For the text-containing cell, return its midpoint in (X, Y) coordinate format. 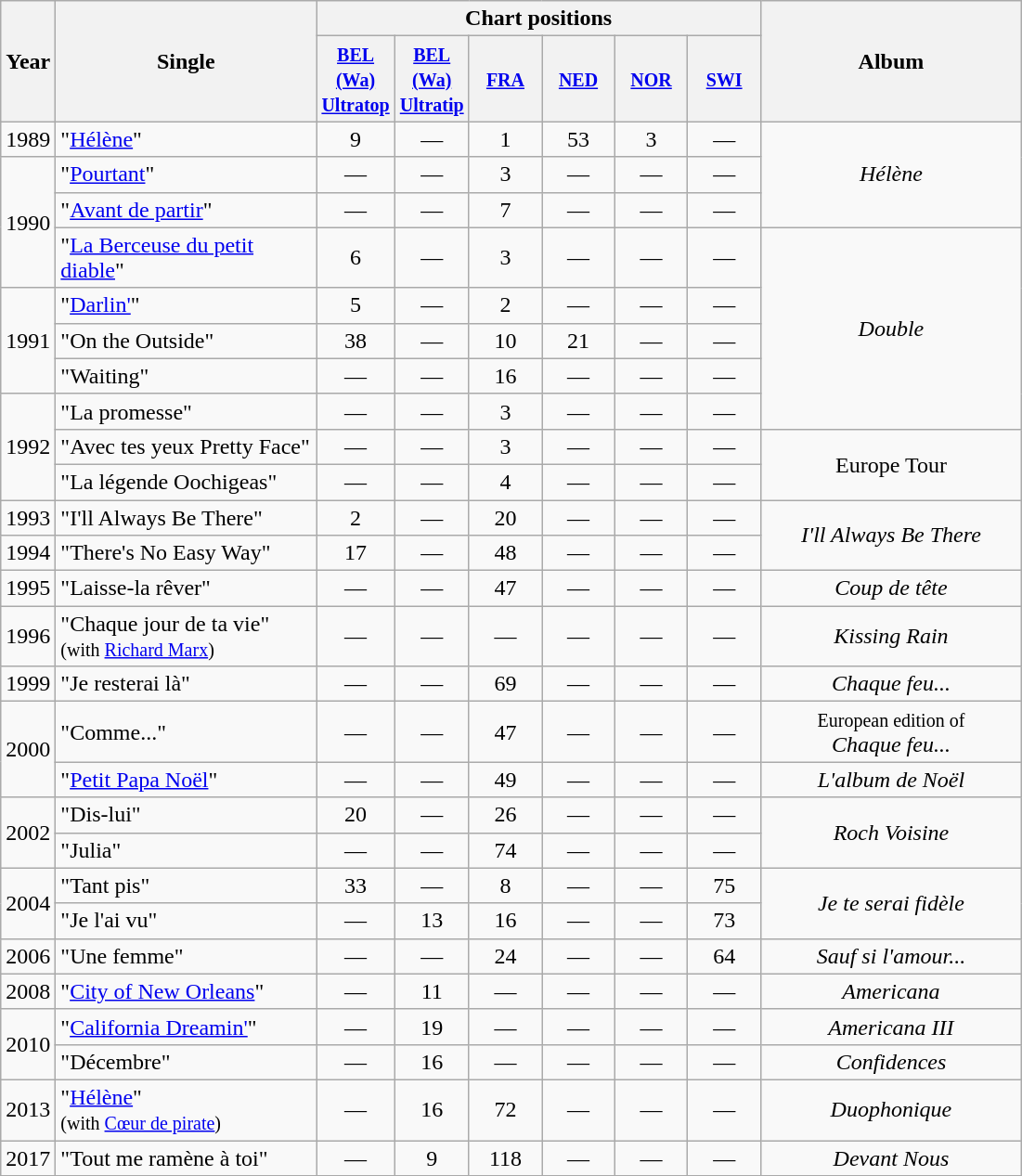
19 (432, 1027)
"Décembre" (186, 1062)
"La promesse" (186, 411)
NED (579, 79)
2000 (28, 750)
European edition of Chaque feu... (891, 731)
7 (505, 210)
"Laisse-la rêver" (186, 588)
"Pourtant" (186, 174)
74 (505, 850)
Kissing Rain (891, 637)
"Chaque jour de ta vie"(with Richard Marx) (186, 637)
17 (356, 553)
"There's No Easy Way" (186, 553)
2013 (28, 1110)
FRA (505, 79)
"Une femme" (186, 956)
118 (505, 1157)
75 (724, 885)
24 (505, 956)
"Avant de partir" (186, 210)
Sauf si l'amour... (891, 956)
"La légende Oochigeas" (186, 482)
"Je l'ai vu" (186, 921)
21 (579, 341)
"Je resterai là" (186, 684)
2004 (28, 903)
Double (891, 329)
L'album de Noël (891, 780)
2002 (28, 833)
"Avec tes yeux Pretty Face" (186, 446)
1993 (28, 517)
"I'll Always Be There" (186, 517)
33 (356, 885)
69 (505, 684)
64 (724, 956)
BEL (Wa)Ultratop (356, 79)
48 (505, 553)
8 (505, 885)
Roch Voisine (891, 833)
"City of New Orleans" (186, 991)
Chart positions (538, 19)
11 (432, 991)
"Dis-lui" (186, 815)
Confidences (891, 1062)
Hélène (891, 174)
53 (579, 139)
4 (505, 482)
1 (505, 139)
"La Berceuse du petit diable" (186, 258)
I'll Always Be There (891, 535)
1991 (28, 341)
"Tant pis" (186, 885)
38 (356, 341)
Europe Tour (891, 464)
Album (891, 61)
72 (505, 1110)
"California Dreamin'" (186, 1027)
"Waiting" (186, 376)
2006 (28, 956)
1996 (28, 637)
"Comme..." (186, 731)
6 (356, 258)
"Hélène"(with Cœur de pirate) (186, 1110)
10 (505, 341)
13 (432, 921)
2010 (28, 1044)
"Petit Papa Noël" (186, 780)
Americana III (891, 1027)
1989 (28, 139)
73 (724, 921)
Chaque feu... (891, 684)
1999 (28, 684)
Americana (891, 991)
"On the Outside" (186, 341)
SWI (724, 79)
1994 (28, 553)
1990 (28, 223)
2017 (28, 1157)
1995 (28, 588)
5 (356, 305)
Year (28, 61)
26 (505, 815)
Single (186, 61)
49 (505, 780)
Devant Nous (891, 1157)
NOR (652, 79)
Coup de tête (891, 588)
BEL (Wa)Ultratip (432, 79)
"Hélène" (186, 139)
Je te serai fidèle (891, 903)
Duophonique (891, 1110)
"Darlin'" (186, 305)
2008 (28, 991)
"Tout me ramène à toi" (186, 1157)
"Julia" (186, 850)
1992 (28, 446)
